Find where the given text appears and provide that cell's center as (X, Y) coordinate. 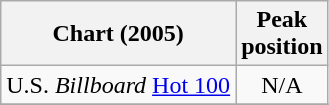
Peakposition (282, 34)
U.S. Billboard Hot 100 (118, 85)
Chart (2005) (118, 34)
N/A (282, 85)
